From the cell containing the given text, extract its center point as [X, Y] coordinate. 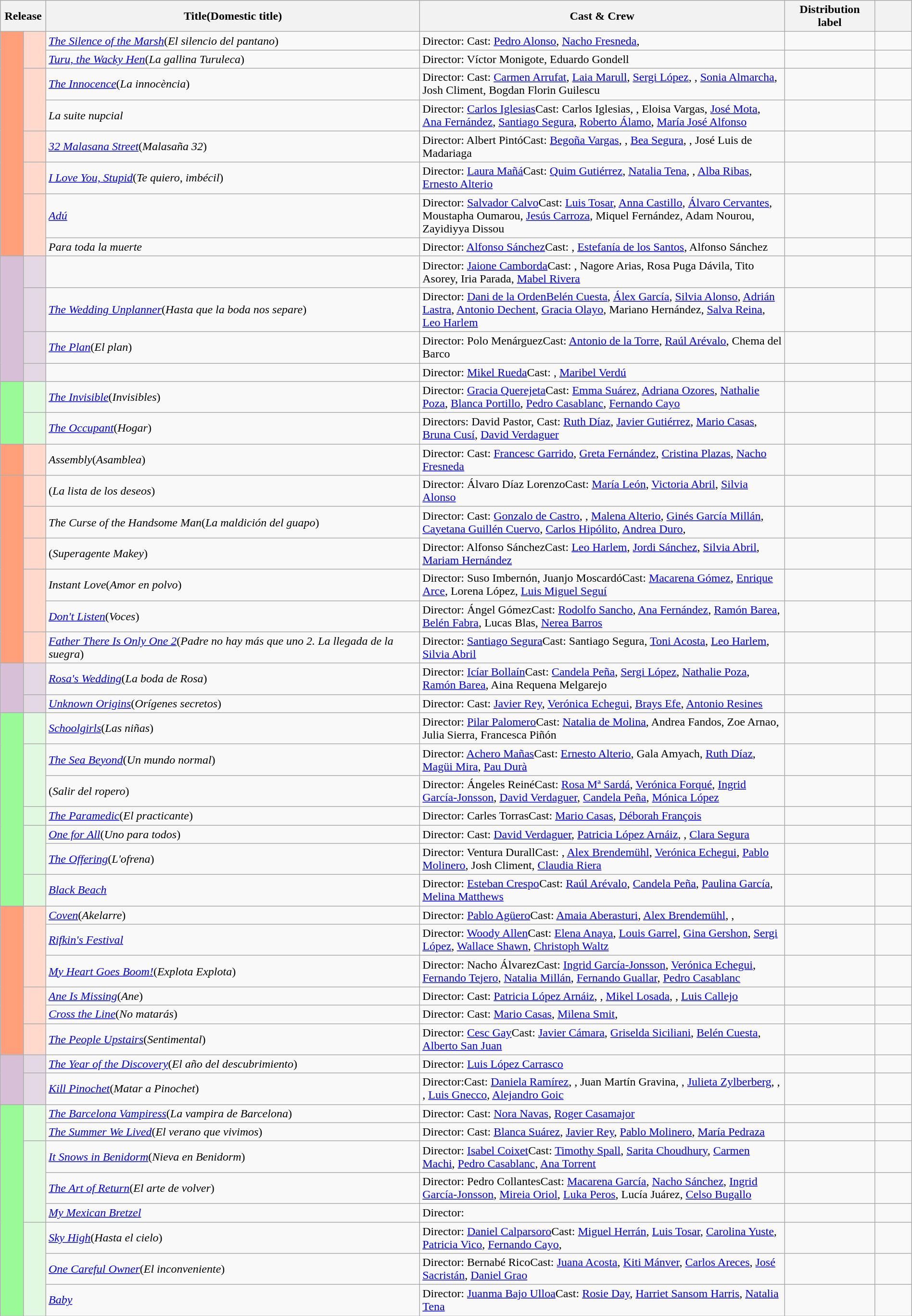
I Love You, Stupid(Te quiero, imbécil) [233, 178]
Director: Cast: Blanca Suárez, Javier Rey, Pablo Molinero, María Pedraza [602, 1132]
Kill Pinochet(Matar a Pinochet) [233, 1088]
Director: Ángel GómezCast: Rodolfo Sancho, Ana Fernández, Ramón Barea, Belén Fabra, Lucas Blas, Nerea Barros [602, 616]
Distribution label [830, 16]
Director: Luis López Carrasco [602, 1064]
Director: Suso Imbernón, Juanjo MoscardóCast: Macarena Gómez, Enrique Arce, Lorena López, Luis Miguel Seguí [602, 585]
The Plan(El plan) [233, 347]
Director: Cast: Carmen Arrufat, Laia Marull, Sergi López, , Sonia Almarcha, Josh Climent, Bogdan Florin Guilescu [602, 84]
The Art of Return(El arte de volver) [233, 1188]
Director:Cast: Daniela Ramírez, , Juan Martín Gravina, , Julieta Zylberberg, , , Luis Gnecco, Alejandro Goic [602, 1088]
One Careful Owner(El inconveniente) [233, 1269]
Director: Ventura DurallCast: , Alex Brendemühl, Verónica Echegui, Pablo Molinero, Josh Climent, Claudia Riera [602, 859]
(Salir del ropero) [233, 791]
La suite nupcial [233, 115]
Director: Pilar PalomeroCast: Natalia de Molina, Andrea Fandos, Zoe Arnao, Julia Sierra, Francesca Piñón [602, 728]
Director: Cesc GayCast: Javier Cámara, Griselda Siciliani, Belén Cuesta, Alberto San Juan [602, 1039]
Directors: David Pastor, Cast: Ruth Díaz, Javier Gutiérrez, Mario Casas, Bruna Cusí, David Verdaguer [602, 428]
Don't Listen(Voces) [233, 616]
Director: Carlos IglesiasCast: Carlos Iglesias, , Eloisa Vargas, José Mota, Ana Fernández, Santiago Segura, Roberto Álamo, María José Alfonso [602, 115]
The Wedding Unplanner(Hasta que la boda nos separe) [233, 309]
Director: Daniel CalparsoroCast: Miguel Herrán, Luis Tosar, Carolina Yuste, Patricia Vico, Fernando Cayo, [602, 1238]
Schoolgirls(Las niñas) [233, 728]
Director: Achero MañasCast: Ernesto Alterio, Gala Amyach, Ruth Díaz, Magüi Mira, Pau Durà [602, 759]
Director: Laura MañáCast: Quim Gutiérrez, Natalia Tena, , Alba Ribas, Ernesto Alterio [602, 178]
Director: Cast: David Verdaguer, Patricia López Arnáiz, , Clara Segura [602, 834]
It Snows in Benidorm(Nieva en Benidorm) [233, 1157]
Director: Alfonso SánchezCast: Leo Harlem, Jordi Sánchez, Silvia Abril, Mariam Hernández [602, 553]
Director: Cast: Patricia López Arnáiz, , Mikel Losada, , Luis Callejo [602, 996]
The Offering(L'ofrena) [233, 859]
My Heart Goes Boom!(Explota Explota) [233, 971]
Director: Pablo AgüeroCast: Amaia Aberasturi, Alex Brendemühl, , [602, 915]
Ane Is Missing(Ane) [233, 996]
Rosa's Wedding(La boda de Rosa) [233, 678]
Sky High(Hasta el cielo) [233, 1238]
The Curse of the Handsome Man(La maldición del guapo) [233, 523]
Director: Nacho ÁlvarezCast: Ingrid García-Jonsson, Verónica Echegui, Fernando Tejero, Natalia Millán, Fernando Guallar, Pedro Casablanc [602, 971]
Director: Juanma Bajo UlloaCast: Rosie Day, Harriet Sansom Harris, Natalia Tena [602, 1300]
Director: Albert PintóCast: Begoña Vargas, , Bea Segura, , José Luis de Madariaga [602, 146]
Release [23, 16]
Director: Cast: Mario Casas, Milena Smit, [602, 1014]
Director: Icíar BollaínCast: Candela Peña, Sergi López, Nathalie Poza, Ramón Barea, Aina Requena Melgarejo [602, 678]
Black Beach [233, 890]
The Year of the Discovery(El año del descubrimiento) [233, 1064]
(Superagente Makey) [233, 553]
Para toda la muerte [233, 247]
Rifkin's Festival [233, 940]
Turu, the Wacky Hen(La gallina Turuleca) [233, 59]
Director: Cast: Nora Navas, Roger Casamajor [602, 1113]
32 Malasana Street(Malasaña 32) [233, 146]
Coven(Akelarre) [233, 915]
Cross the Line(No matarás) [233, 1014]
The People Upstairs(Sentimental) [233, 1039]
Title(Domestic title) [233, 16]
One for All(Uno para todos) [233, 834]
The Occupant(Hogar) [233, 428]
Instant Love(Amor en polvo) [233, 585]
Father There Is Only One 2(Padre no hay más que uno 2. La llegada de la suegra) [233, 648]
Director: Cast: Pedro Alonso, Nacho Fresneda, [602, 41]
Director: Alfonso SánchezCast: , Estefanía de los Santos, Alfonso Sánchez [602, 247]
The Sea Beyond(Un mundo normal) [233, 759]
The Paramedic(El practicante) [233, 816]
Director: Esteban CrespoCast: Raúl Arévalo, Candela Peña, Paulina García, Melina Matthews [602, 890]
Director: Woody AllenCast: Elena Anaya, Louis Garrel, Gina Gershon, Sergi López, Wallace Shawn, Christoph Waltz [602, 940]
The Summer We Lived(El verano que vivimos) [233, 1132]
Director: Mikel RuedaCast: , Maribel Verdú [602, 372]
Director: Cast: Gonzalo de Castro, , Malena Alterio, Ginés García Millán, Cayetana Guillén Cuervo, Carlos Hipólito, Andrea Duro, [602, 523]
The Barcelona Vampiress(La vampira de Barcelona) [233, 1113]
The Innocence(La innocència) [233, 84]
Unknown Origins(Orígenes secretos) [233, 703]
Baby [233, 1300]
Director: Álvaro Díaz LorenzoCast: María León, Victoria Abril, Silvia Alonso [602, 491]
Assembly(Asamblea) [233, 460]
My Mexican Bretzel [233, 1213]
Director: Pedro CollantesCast: Macarena García, Nacho Sánchez, Ingrid García-Jonsson, Mireia Oriol, Luka Peros, Lucía Juárez, Celso Bugallo [602, 1188]
Director: Jaione CambordaCast: , Nagore Arias, Rosa Puga Dávila, Tito Asorey, Iria Parada, Mabel Rivera [602, 271]
Director: Polo MenárguezCast: Antonio de la Torre, Raúl Arévalo, Chema del Barco [602, 347]
Director: Isabel CoixetCast: Timothy Spall, Sarita Choudhury, Carmen Machi, Pedro Casablanc, Ana Torrent [602, 1157]
Director: [602, 1213]
Director: Bernabé RicoCast: Juana Acosta, Kiti Mánver, Carlos Areces, José Sacristán, Daniel Grao [602, 1269]
The Invisible(Invisibles) [233, 397]
Director: Carles TorrasCast: Mario Casas, Déborah François [602, 816]
Adú [233, 216]
Director: Gracia QuerejetaCast: Emma Suárez, Adriana Ozores, Nathalie Poza, Blanca Portillo, Pedro Casablanc, Fernando Cayo [602, 397]
Director: Ángeles ReinéCast: Rosa Mª Sardá, Verónica Forqué, Ingrid García-Jonsson, David Verdaguer, Candela Peña, Mónica López [602, 791]
Director: Víctor Monigote, Eduardo Gondell [602, 59]
Director: Cast: Francesc Garrido, Greta Fernández, Cristina Plazas, Nacho Fresneda [602, 460]
Director: Cast: Javier Rey, Verónica Echegui, Brays Efe, Antonio Resines [602, 703]
The Silence of the Marsh(El silencio del pantano) [233, 41]
Cast & Crew [602, 16]
(La lista de los deseos) [233, 491]
Director: Santiago SeguraCast: Santiago Segura, Toni Acosta, Leo Harlem, Silvia Abril [602, 648]
